Search for the cell housing the specified text and yield its [X, Y] center coordinate. 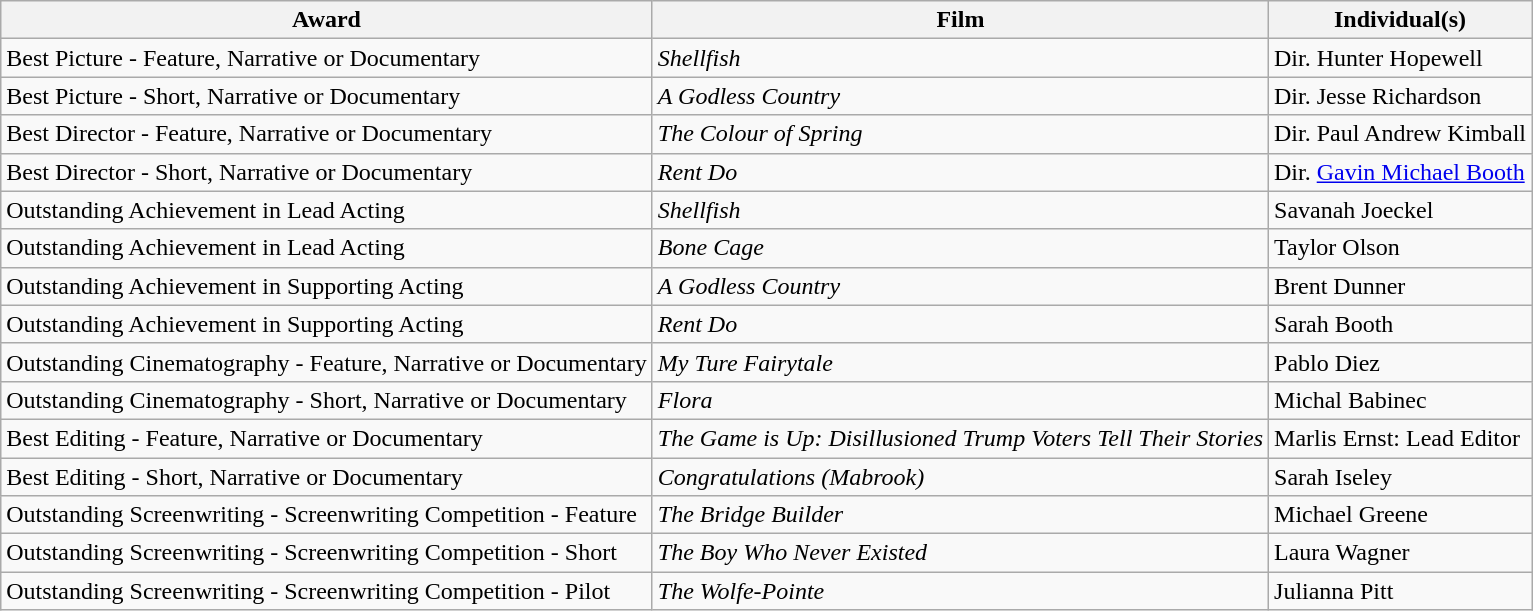
Outstanding Screenwriting - Screenwriting Competition - Feature [327, 515]
The Game is Up: Disillusioned Trump Voters Tell Their Stories [960, 438]
The Boy Who Never Existed [960, 553]
Individual(s) [1400, 20]
Outstanding Screenwriting - Screenwriting Competition - Short [327, 553]
Savanah Joeckel [1400, 210]
Outstanding Cinematography - Short, Narrative or Documentary [327, 400]
Laura Wagner [1400, 553]
Michael Greene [1400, 515]
The Wolfe-Pointe [960, 591]
Sarah Booth [1400, 324]
Dir. Gavin Michael Booth [1400, 172]
Best Picture - Short, Narrative or Documentary [327, 96]
Dir. Hunter Hopewell [1400, 58]
Dir. Paul Andrew Kimball [1400, 134]
Brent Dunner [1400, 286]
Congratulations (Mabrook) [960, 477]
Michal Babinec [1400, 400]
Best Director - Short, Narrative or Documentary [327, 172]
The Bridge Builder [960, 515]
Marlis Ernst: Lead Editor [1400, 438]
Best Picture - Feature, Narrative or Documentary [327, 58]
The Colour of Spring [960, 134]
My Ture Fairytale [960, 362]
Dir. Jesse Richardson [1400, 96]
Best Editing - Feature, Narrative or Documentary [327, 438]
Best Director - Feature, Narrative or Documentary [327, 134]
Outstanding Cinematography - Feature, Narrative or Documentary [327, 362]
Film [960, 20]
Pablo Diez [1400, 362]
Best Editing - Short, Narrative or Documentary [327, 477]
Flora [960, 400]
Bone Cage [960, 248]
Outstanding Screenwriting - Screenwriting Competition - Pilot [327, 591]
Sarah Iseley [1400, 477]
Taylor Olson [1400, 248]
Julianna Pitt [1400, 591]
Award [327, 20]
